Detect which cell encompasses the target text, then output its (x, y) center coordinate. 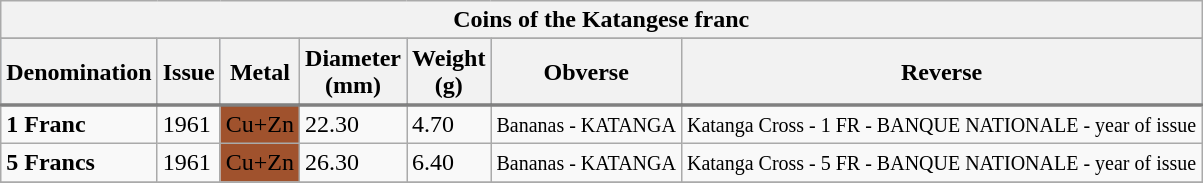
Obverse (586, 72)
Metal (260, 72)
Coins of the Katangese franc (602, 20)
Denomination (79, 72)
Issue (188, 72)
Diameter(mm) (354, 72)
Reverse (941, 72)
6.40 (449, 162)
22.30 (354, 124)
Katanga Cross - 1 FR - BANQUE NATIONALE - year of issue (941, 124)
Weight(g) (449, 72)
5 Francs (79, 162)
26.30 (354, 162)
1 Franc (79, 124)
4.70 (449, 124)
Katanga Cross - 5 FR - BANQUE NATIONALE - year of issue (941, 162)
